Return the (X, Y) coordinate for the center point of the cell that contains the specified text.  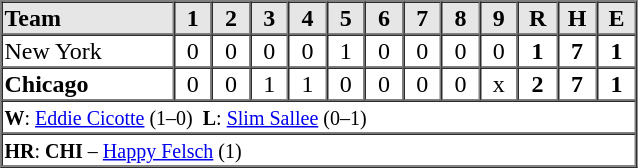
R (538, 18)
W: Eddie Cicotte (1–0) L: Slim Sallee (0–1) (319, 116)
E (616, 18)
Chicago (88, 84)
H (577, 18)
4 (307, 18)
6 (384, 18)
Team (88, 18)
3 (269, 18)
HR: CHI – Happy Felsch (1) (319, 150)
5 (346, 18)
9 (499, 18)
x (499, 84)
New York (88, 50)
8 (460, 18)
